Capture the cell that displays the provided text and extract its [x, y] central coordinate. 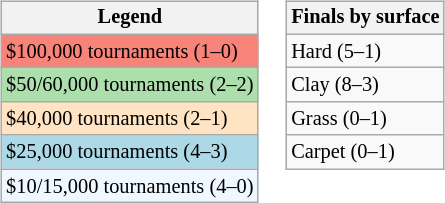
Legend [130, 18]
$50/60,000 tournaments (2–2) [130, 85]
Hard (5–1) [365, 51]
Grass (0–1) [365, 119]
$100,000 tournaments (1–0) [130, 51]
Clay (8–3) [365, 85]
$25,000 tournaments (4–3) [130, 152]
$40,000 tournaments (2–1) [130, 119]
Carpet (0–1) [365, 152]
Finals by surface [365, 18]
$10/15,000 tournaments (4–0) [130, 186]
